Locate the cell with the specified text and output its [x, y] center coordinate. 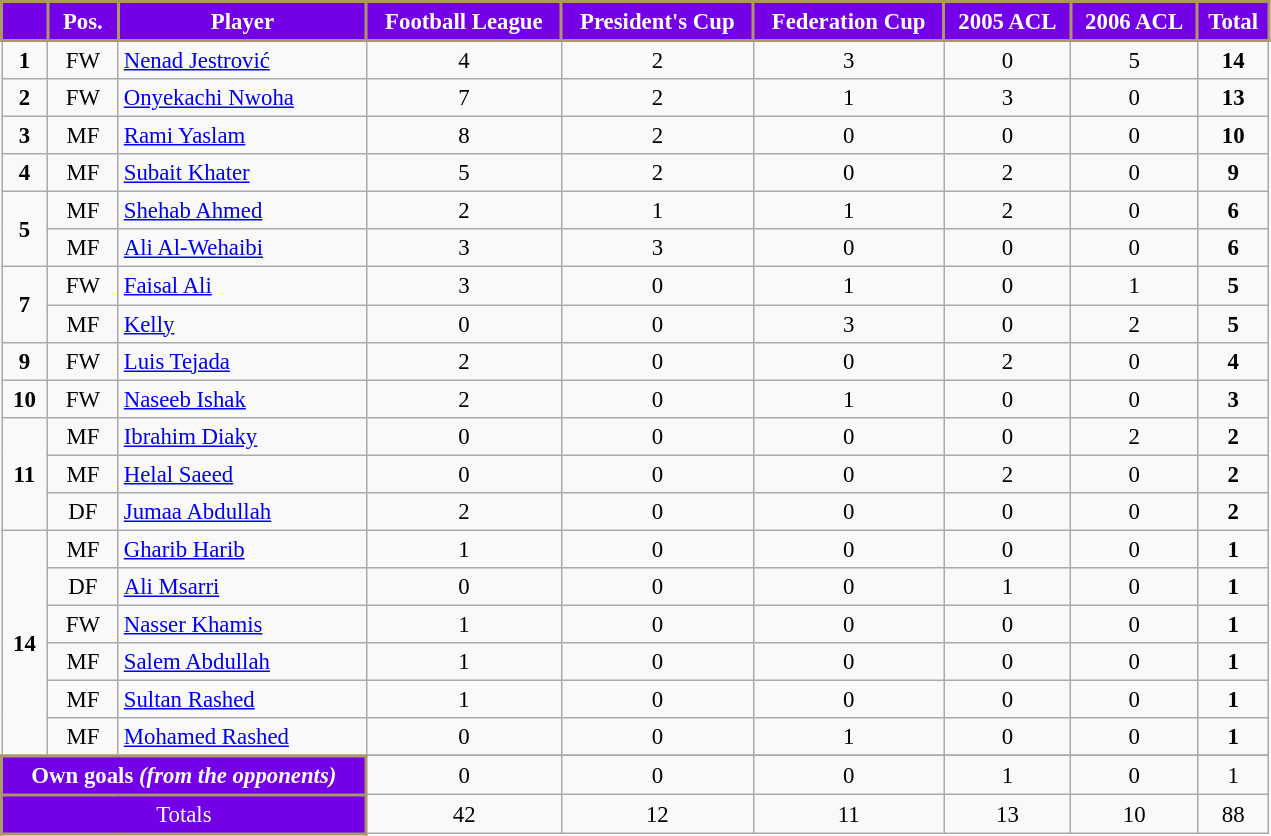
Own goals (from the opponents) [184, 776]
Sultan Rashed [242, 700]
Football League [464, 22]
Gharib Harib [242, 549]
Jumaa Abdullah [242, 512]
President's Cup [657, 22]
42 [464, 814]
Faisal Ali [242, 286]
Ali Al-Wehaibi [242, 249]
Pos. [82, 22]
Totals [184, 814]
Rami Yaslam [242, 136]
88 [1234, 814]
Naseeb Ishak [242, 399]
Subait Khater [242, 173]
Kelly [242, 324]
Onyekachi Nwoha [242, 98]
Federation Cup [848, 22]
2006 ACL [1134, 22]
Ali Msarri [242, 587]
Player [242, 22]
2005 ACL [1008, 22]
Salem Abdullah [242, 662]
Helal Saeed [242, 474]
Mohamed Rashed [242, 737]
Total [1234, 22]
Shehab Ahmed [242, 211]
Nasser Khamis [242, 624]
Ibrahim Diaky [242, 436]
8 [464, 136]
12 [657, 814]
Luis Tejada [242, 361]
Nenad Jestrović [242, 60]
